Locate the cell with the specified text and output its (X, Y) center coordinate. 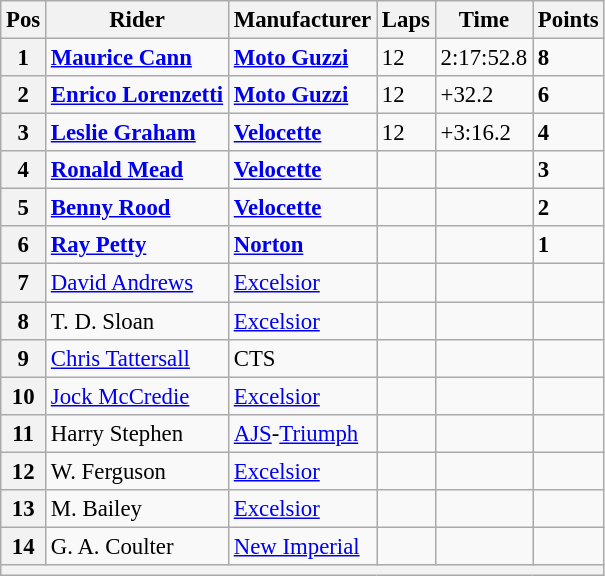
Enrico Lorenzetti (138, 95)
Jock McCredie (138, 396)
T. D. Sloan (138, 321)
Manufacturer (302, 20)
+32.2 (484, 95)
Laps (406, 20)
7 (24, 283)
+3:16.2 (484, 133)
10 (24, 396)
Benny Rood (138, 208)
David Andrews (138, 283)
Rider (138, 20)
M. Bailey (138, 509)
CTS (302, 358)
5 (24, 208)
Norton (302, 245)
AJS-Triumph (302, 433)
Ray Petty (138, 245)
2:17:52.8 (484, 58)
14 (24, 546)
Pos (24, 20)
Chris Tattersall (138, 358)
Points (568, 20)
Leslie Graham (138, 133)
Harry Stephen (138, 433)
New Imperial (302, 546)
Time (484, 20)
Ronald Mead (138, 170)
13 (24, 509)
11 (24, 433)
W. Ferguson (138, 471)
9 (24, 358)
Maurice Cann (138, 58)
G. A. Coulter (138, 546)
